Scan for the cell matching the given text and deliver its (x, y) coordinate at center. 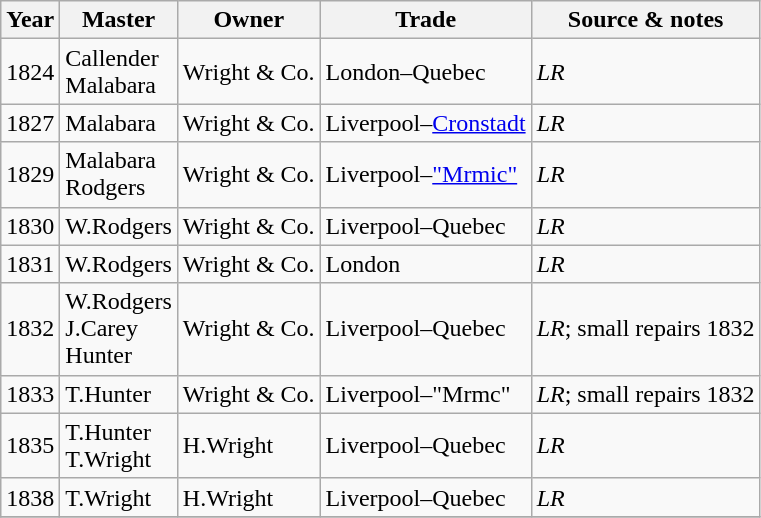
T.Hunter (119, 394)
1824 (30, 72)
1829 (30, 174)
MalabaraRodgers (119, 174)
Year (30, 20)
Master (119, 20)
Trade (426, 20)
1832 (30, 329)
Liverpool–"Mrmic" (426, 174)
1830 (30, 226)
Liverpool–Cronstadt (426, 123)
Owner (248, 20)
1835 (30, 446)
Malabara (119, 123)
1827 (30, 123)
T.Wright (119, 497)
CallenderMalabara (119, 72)
Source & notes (646, 20)
T.HunterT.Wright (119, 446)
W.RodgersJ.CareyHunter (119, 329)
1838 (30, 497)
London–Quebec (426, 72)
Liverpool–"Mrmc" (426, 394)
1833 (30, 394)
London (426, 264)
1831 (30, 264)
